Pinpoint the cell where the given text exists, returning its [x, y] midpoint coordinate. 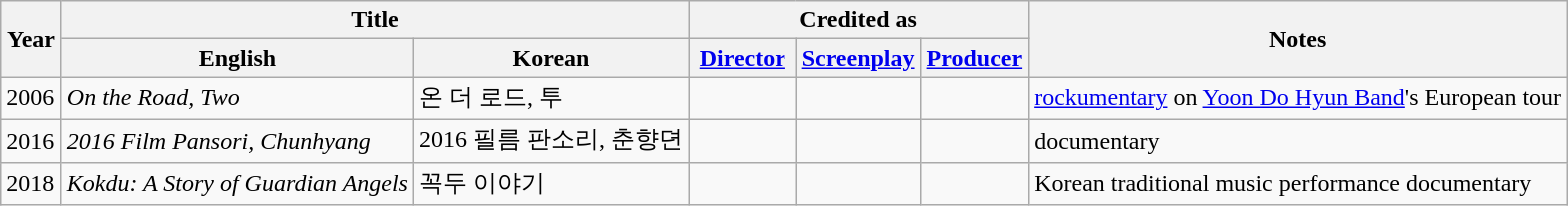
Director [744, 58]
Title [374, 20]
On the Road, Two [237, 98]
2016 필름 판소리, 춘향뎐 [550, 140]
2016 Film Pansori, Chunhyang [237, 140]
온 더 로드, 투 [550, 98]
Korean traditional music performance documentary [1298, 184]
Kokdu: A Story of Guardian Angels [237, 184]
rockumentary on Yoon Do Hyun Band's European tour [1298, 98]
documentary [1298, 140]
Producer [975, 58]
Credited as [859, 20]
Year [32, 39]
Notes [1298, 39]
2016 [32, 140]
2018 [32, 184]
Screenplay [858, 58]
English [237, 58]
2006 [32, 98]
꼭두 이야기 [550, 184]
Korean [550, 58]
